Detect which cell encompasses the target text, then output its [X, Y] center coordinate. 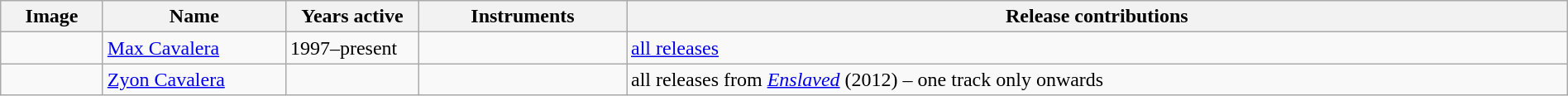
Name [194, 17]
1997–present [352, 48]
Instruments [523, 17]
all releases from Enslaved (2012) – one track only onwards [1097, 79]
Release contributions [1097, 17]
Years active [352, 17]
Image [52, 17]
Zyon Cavalera [194, 79]
all releases [1097, 48]
Max Cavalera [194, 48]
